Extract the [x, y] coordinate from the center of the cell holding the provided text.  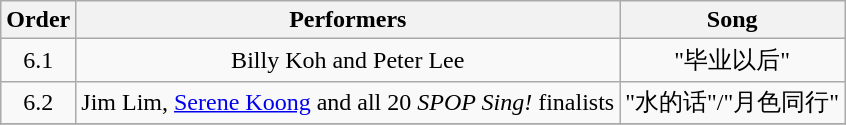
6.2 [38, 102]
Song [732, 20]
Performers [348, 20]
Order [38, 20]
"水的话"/"月色同行" [732, 102]
Jim Lim, Serene Koong and all 20 SPOP Sing! finalists [348, 102]
6.1 [38, 60]
"毕业以后" [732, 60]
Billy Koh and Peter Lee [348, 60]
